Search for the cell housing the specified text and yield its [X, Y] center coordinate. 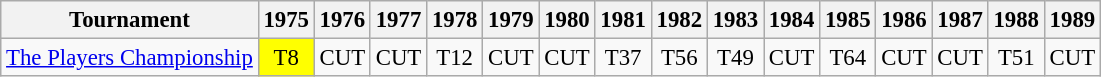
1975 [286, 20]
T56 [679, 58]
1977 [398, 20]
1986 [904, 20]
1981 [623, 20]
1988 [1016, 20]
T12 [455, 58]
1983 [735, 20]
1984 [792, 20]
Tournament [130, 20]
1982 [679, 20]
1987 [960, 20]
T49 [735, 58]
1976 [342, 20]
T51 [1016, 58]
1980 [567, 20]
T64 [848, 58]
The Players Championship [130, 58]
1985 [848, 20]
1978 [455, 20]
T8 [286, 58]
1979 [511, 20]
T37 [623, 58]
1989 [1072, 20]
